From the cell containing the given text, extract its center point as [x, y] coordinate. 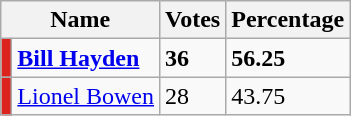
Lionel Bowen [86, 96]
56.25 [288, 58]
36 [193, 58]
Name [80, 20]
Percentage [288, 20]
43.75 [288, 96]
28 [193, 96]
Votes [193, 20]
Bill Hayden [86, 58]
